Find where the given text appears and provide that cell's center as (x, y) coordinate. 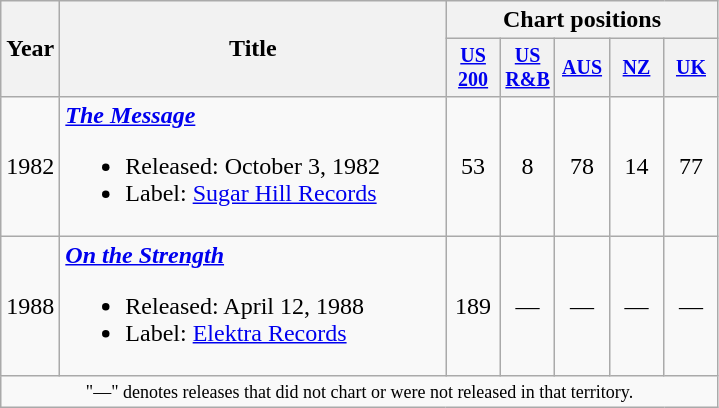
Year (30, 49)
AUS (582, 68)
Title (253, 49)
14 (636, 166)
77 (691, 166)
189 (473, 306)
The MessageReleased: October 3, 1982Label: Sugar Hill Records (253, 166)
UK (691, 68)
1982 (30, 166)
53 (473, 166)
"—" denotes releases that did not chart or were not released in that territory. (360, 392)
US 200 (473, 68)
1988 (30, 306)
NZ (636, 68)
On the StrengthReleased: April 12, 1988Label: Elektra Records (253, 306)
78 (582, 166)
Chart positions (582, 20)
US R&B (527, 68)
8 (527, 166)
